Determine the [x, y] coordinate at the center of the cell enclosing the given text.  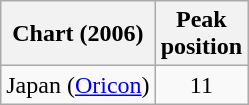
Peakposition [201, 34]
11 [201, 85]
Japan (Oricon) [78, 85]
Chart (2006) [78, 34]
